Identify which cell holds the provided text, then report its (X, Y) central coordinate. 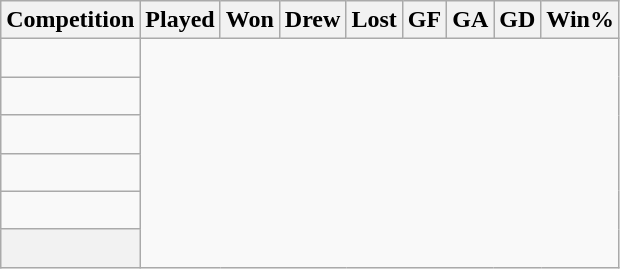
Competition (70, 20)
Drew (312, 20)
GF (424, 20)
Win% (580, 20)
Won (250, 20)
Played (180, 20)
GD (518, 20)
Lost (374, 20)
GA (470, 20)
